Output the (x, y) coordinate of the center of the cell containing the given text.  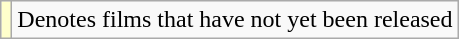
Denotes films that have not yet been released (235, 20)
